Return (x, y) of the center of cell containing provided text 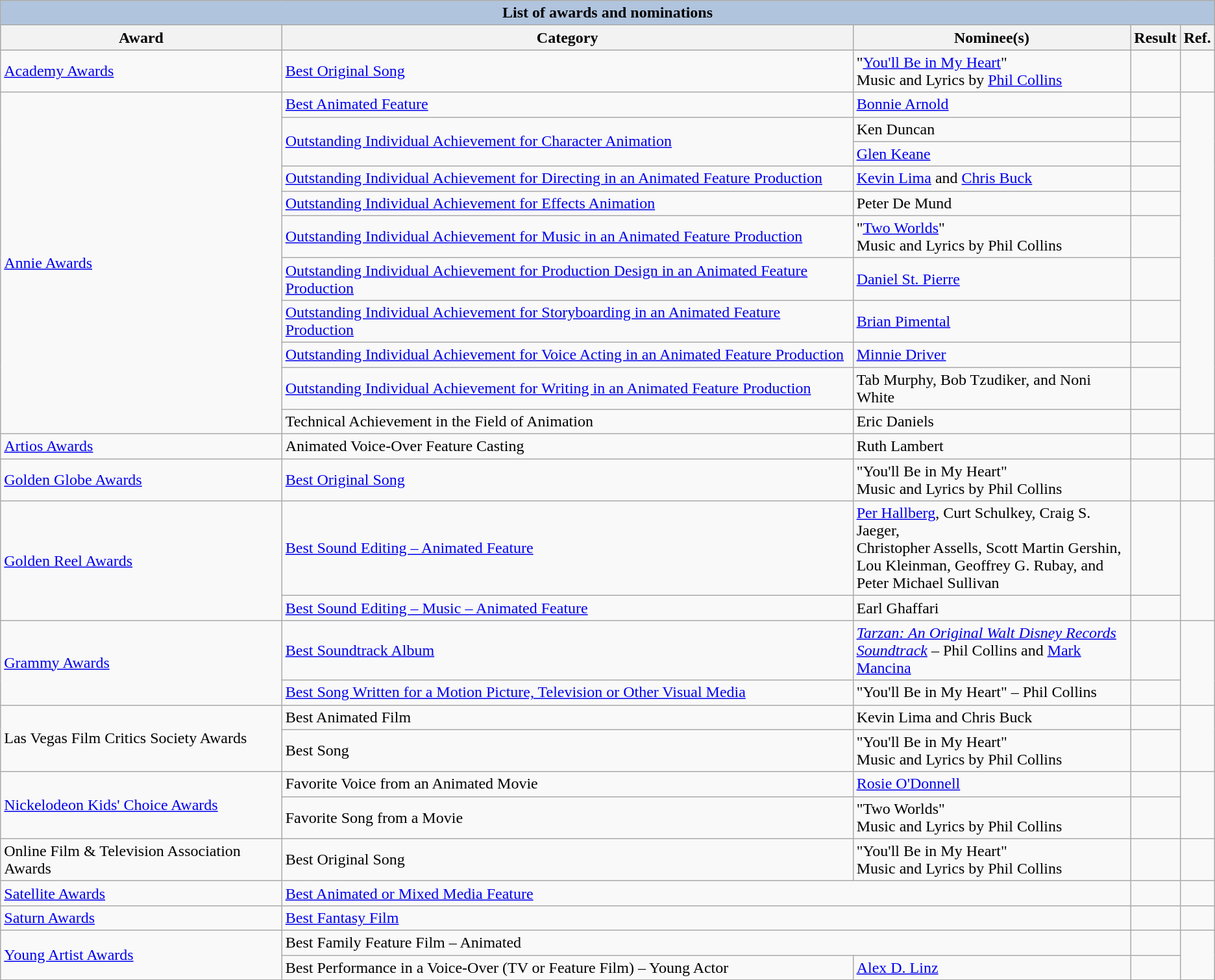
Best Fantasy Film (706, 918)
Young Artist Awards (141, 955)
Daniel St. Pierre (992, 279)
Best Song Written for a Motion Picture, Television or Other Visual Media (567, 692)
Favorite Song from a Movie (567, 818)
Ref. (1197, 38)
Technical Achievement in the Field of Animation (567, 422)
Artios Awards (141, 447)
Best Family Feature Film – Animated (706, 942)
Satellite Awards (141, 893)
Best Performance in a Voice-Over (TV or Feature Film) – Young Actor (567, 968)
Nickelodeon Kids' Choice Awards (141, 805)
Rosie O'Donnell (992, 784)
Animated Voice-Over Feature Casting (567, 447)
Best Sound Editing – Animated Feature (567, 548)
Outstanding Individual Achievement for Voice Acting in an Animated Feature Production (567, 354)
Glen Keane (992, 154)
Best Animated Feature (567, 104)
Las Vegas Film Critics Society Awards (141, 739)
Outstanding Individual Achievement for Production Design in an Animated Feature Production (567, 279)
Ruth Lambert (992, 447)
Outstanding Individual Achievement for Music in an Animated Feature Production (567, 236)
Award (141, 38)
Best Soundtrack Album (567, 650)
Best Song (567, 750)
Minnie Driver (992, 354)
Brian Pimental (992, 321)
Golden Reel Awards (141, 561)
Peter De Mund (992, 203)
Golden Globe Awards (141, 480)
Category (567, 38)
"You'll Be in My Heart" – Phil Collins (992, 692)
Academy Awards (141, 71)
Earl Ghaffari (992, 608)
Best Animated Film (567, 717)
Outstanding Individual Achievement for Directing in an Animated Feature Production (567, 178)
Nominee(s) (992, 38)
Outstanding Individual Achievement for Writing in an Animated Feature Production (567, 388)
Favorite Voice from an Animated Movie (567, 784)
Grammy Awards (141, 663)
Ken Duncan (992, 129)
Bonnie Arnold (992, 104)
Eric Daniels (992, 422)
Alex D. Linz (992, 968)
Outstanding Individual Achievement for Character Animation (567, 141)
Best Animated or Mixed Media Feature (706, 893)
Best Sound Editing – Music – Animated Feature (567, 608)
Tarzan: An Original Walt Disney Records Soundtrack – Phil Collins and Mark Mancina (992, 650)
Tab Murphy, Bob Tzudiker, and Noni White (992, 388)
List of awards and nominations (607, 13)
Result (1155, 38)
Saturn Awards (141, 918)
Annie Awards (141, 263)
Outstanding Individual Achievement for Effects Animation (567, 203)
Per Hallberg, Curt Schulkey, Craig S. Jaeger, Christopher Assells, Scott Martin Gershin, Lou Kleinman, Geoffrey G. Rubay, and Peter Michael Sullivan (992, 548)
Outstanding Individual Achievement for Storyboarding in an Animated Feature Production (567, 321)
Online Film & Television Association Awards (141, 859)
